Find where the given text appears and provide that cell's center as [X, Y] coordinate. 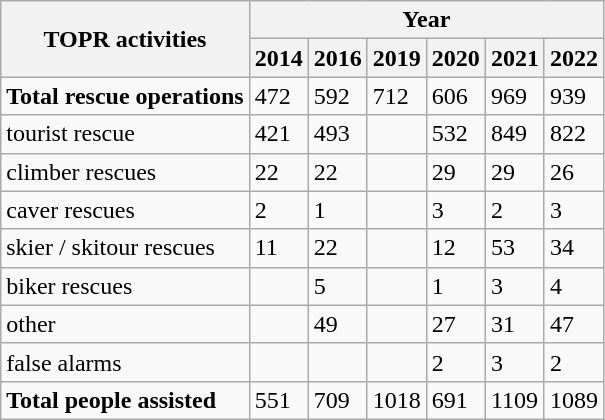
712 [396, 96]
4 [574, 286]
2021 [514, 58]
1089 [574, 400]
2022 [574, 58]
2020 [456, 58]
606 [456, 96]
false alarms [125, 362]
49 [338, 324]
26 [574, 172]
biker rescues [125, 286]
31 [514, 324]
other [125, 324]
2014 [278, 58]
421 [278, 134]
493 [338, 134]
11 [278, 248]
2019 [396, 58]
822 [574, 134]
53 [514, 248]
34 [574, 248]
5 [338, 286]
2016 [338, 58]
849 [514, 134]
tourist rescue [125, 134]
1018 [396, 400]
939 [574, 96]
skier / skitour rescues [125, 248]
691 [456, 400]
532 [456, 134]
47 [574, 324]
969 [514, 96]
Total rescue operations [125, 96]
12 [456, 248]
Year [426, 20]
Total people assisted [125, 400]
472 [278, 96]
551 [278, 400]
TOPR activities [125, 39]
caver rescues [125, 210]
27 [456, 324]
709 [338, 400]
1109 [514, 400]
592 [338, 96]
climber rescues [125, 172]
